Capture the cell that displays the provided text and extract its (X, Y) central coordinate. 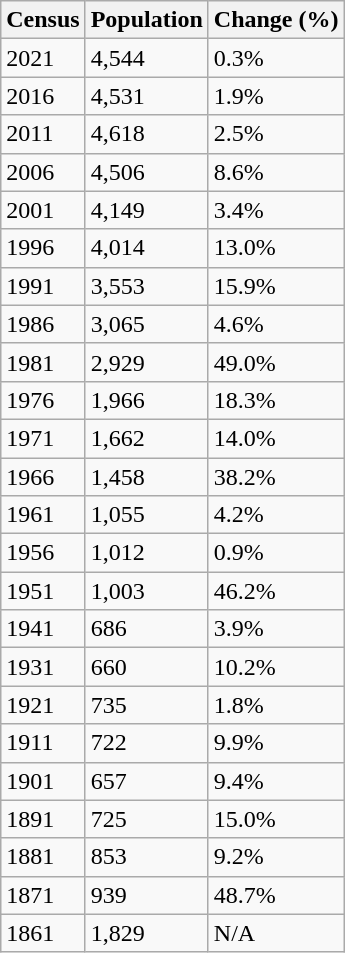
4,531 (146, 96)
14.0% (276, 438)
13.0% (276, 248)
9.2% (276, 857)
2.5% (276, 134)
4.6% (276, 324)
0.3% (276, 58)
1951 (43, 591)
725 (146, 819)
1.9% (276, 96)
1881 (43, 857)
2001 (43, 210)
1,966 (146, 400)
722 (146, 743)
3,065 (146, 324)
1,829 (146, 933)
9.9% (276, 743)
4,618 (146, 134)
18.3% (276, 400)
9.4% (276, 781)
1956 (43, 553)
660 (146, 667)
Change (%) (276, 20)
686 (146, 629)
3,553 (146, 286)
46.2% (276, 591)
1971 (43, 438)
2016 (43, 96)
657 (146, 781)
1891 (43, 819)
1,662 (146, 438)
1,055 (146, 515)
1981 (43, 362)
1961 (43, 515)
4,014 (146, 248)
1991 (43, 286)
1941 (43, 629)
2021 (43, 58)
1871 (43, 895)
1931 (43, 667)
0.9% (276, 553)
10.2% (276, 667)
1966 (43, 477)
49.0% (276, 362)
4,149 (146, 210)
2,929 (146, 362)
4,544 (146, 58)
4,506 (146, 172)
48.7% (276, 895)
8.6% (276, 172)
1921 (43, 705)
1,012 (146, 553)
1996 (43, 248)
1911 (43, 743)
2006 (43, 172)
1,458 (146, 477)
735 (146, 705)
1976 (43, 400)
1.8% (276, 705)
3.9% (276, 629)
1901 (43, 781)
38.2% (276, 477)
1986 (43, 324)
1861 (43, 933)
Census (43, 20)
1,003 (146, 591)
Population (146, 20)
4.2% (276, 515)
3.4% (276, 210)
939 (146, 895)
2011 (43, 134)
853 (146, 857)
15.0% (276, 819)
15.9% (276, 286)
N/A (276, 933)
